Scan for the cell matching the given text and deliver its [X, Y] coordinate at center. 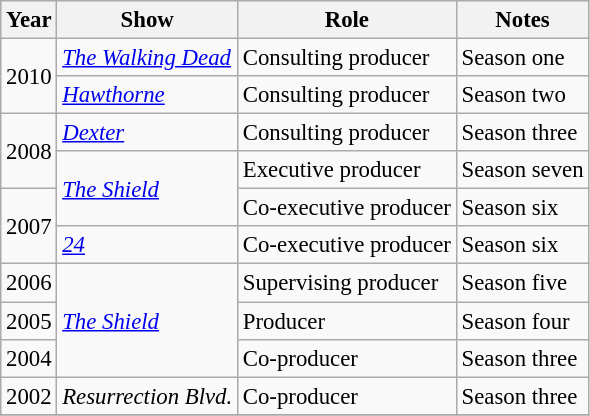
Dexter [148, 133]
Supervising producer [346, 283]
Season one [522, 58]
Producer [346, 321]
2007 [29, 226]
Season four [522, 321]
Resurrection Blvd. [148, 396]
Season two [522, 95]
Hawthorne [148, 95]
2004 [29, 358]
Season five [522, 283]
Season seven [522, 170]
The Walking Dead [148, 58]
Notes [522, 20]
Role [346, 20]
Show [148, 20]
2010 [29, 76]
Year [29, 20]
2006 [29, 283]
2008 [29, 152]
2002 [29, 396]
Executive producer [346, 170]
24 [148, 245]
2005 [29, 321]
